Extract the [x, y] coordinate from the center of the cell holding the provided text.  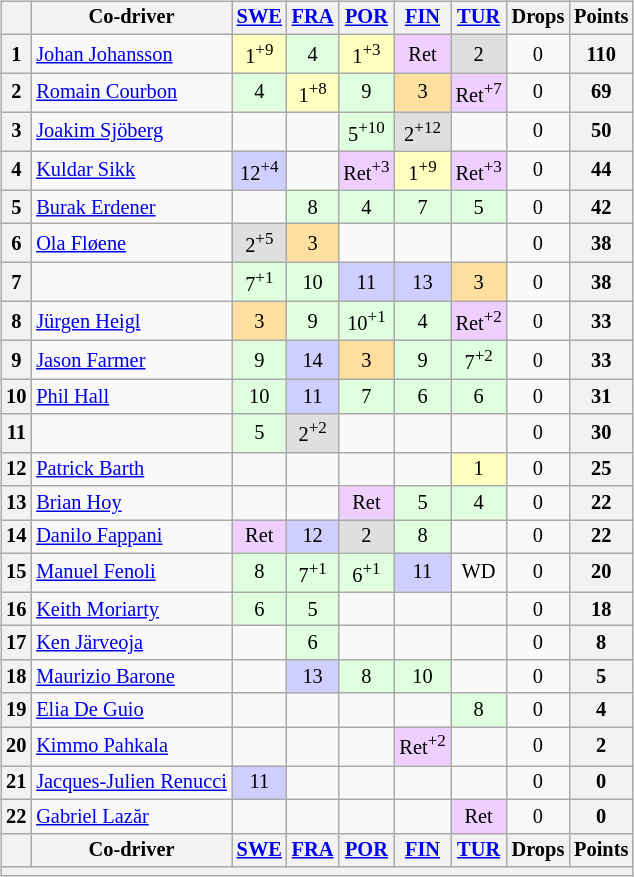
17 [16, 643]
31 [601, 397]
21 [16, 783]
30 [601, 432]
2+12 [422, 132]
25 [601, 469]
15 [16, 572]
Kimmo Pahkala [131, 746]
Keith Moriarty [131, 609]
12+4 [260, 170]
110 [601, 54]
Joakim Sjöberg [131, 132]
Elia De Guio [131, 710]
Gabriel Lazăr [131, 816]
Kuldar Sikk [131, 170]
Ola Fløene [131, 244]
Patrick Barth [131, 469]
WD [479, 572]
10+1 [366, 322]
Brian Hoy [131, 503]
Burak Erdener [131, 207]
44 [601, 170]
2+5 [260, 244]
42 [601, 207]
5+10 [366, 132]
Johan Johansson [131, 54]
Romain Courbon [131, 92]
16 [16, 609]
Jacques-Julien Renucci [131, 783]
Maurizio Barone [131, 676]
50 [601, 132]
Danilo Fappani [131, 537]
6+1 [366, 572]
69 [601, 92]
Manuel Fenoli [131, 572]
1+8 [313, 92]
19 [16, 710]
1+3 [366, 54]
Ret+7 [479, 92]
Ken Järveoja [131, 643]
2+2 [313, 432]
7+2 [479, 360]
Phil Hall [131, 397]
Jason Farmer [131, 360]
Jürgen Heigl [131, 322]
